Return [x, y] of the center of cell containing provided text 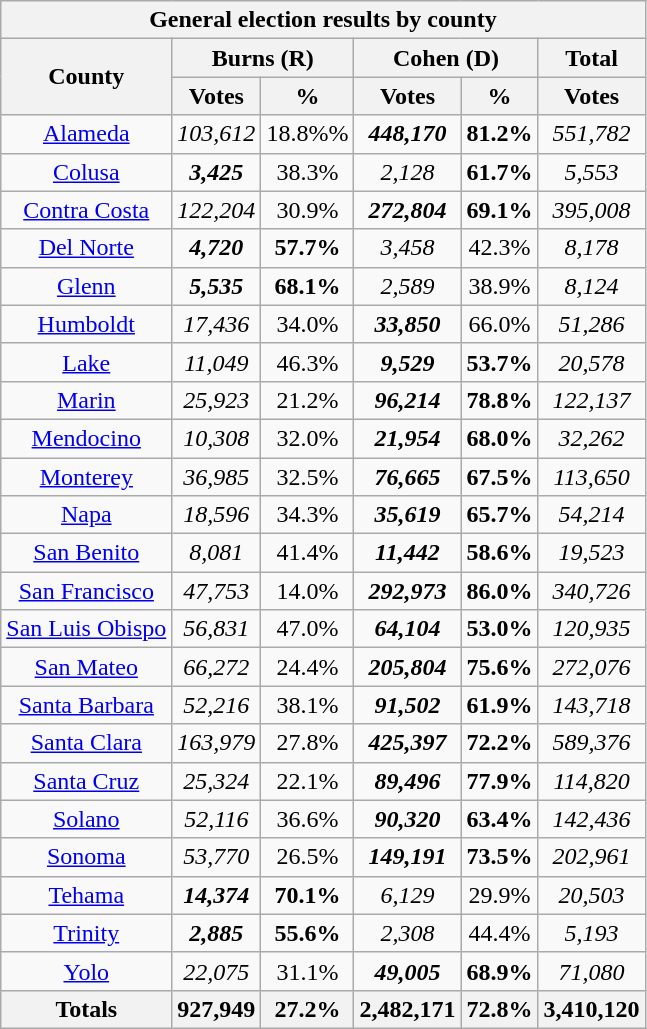
68.0% [500, 438]
35,619 [408, 515]
103,612 [216, 134]
Napa [86, 515]
Tehama [86, 895]
64,104 [408, 629]
66,272 [216, 667]
76,665 [408, 477]
272,076 [592, 667]
Yolo [86, 971]
Santa Barbara [86, 705]
26.5% [308, 857]
9,529 [408, 362]
Sonoma [86, 857]
38.3% [308, 172]
81.2% [500, 134]
18,596 [216, 515]
San Francisco [86, 591]
34.3% [308, 515]
551,782 [592, 134]
57.7% [308, 248]
448,170 [408, 134]
24.4% [308, 667]
22,075 [216, 971]
14,374 [216, 895]
San Mateo [86, 667]
General election results by county [323, 20]
91,502 [408, 705]
51,286 [592, 324]
86.0% [500, 591]
53.0% [500, 629]
25,923 [216, 400]
2,589 [408, 286]
425,397 [408, 743]
395,008 [592, 210]
67.5% [500, 477]
120,935 [592, 629]
52,216 [216, 705]
72.2% [500, 743]
21.2% [308, 400]
Monterey [86, 477]
46.3% [308, 362]
63.4% [500, 819]
8,124 [592, 286]
5,553 [592, 172]
53.7% [500, 362]
11,049 [216, 362]
3,410,120 [592, 1009]
69.1% [500, 210]
71,080 [592, 971]
58.6% [500, 553]
4,720 [216, 248]
113,650 [592, 477]
Santa Cruz [86, 781]
589,376 [592, 743]
142,436 [592, 819]
36,985 [216, 477]
75.6% [500, 667]
32,262 [592, 438]
Total [592, 58]
163,979 [216, 743]
56,831 [216, 629]
202,961 [592, 857]
17,436 [216, 324]
22.1% [308, 781]
6,129 [408, 895]
77.9% [500, 781]
Lake [86, 362]
Colusa [86, 172]
47,753 [216, 591]
32.0% [308, 438]
70.1% [308, 895]
38.1% [308, 705]
21,954 [408, 438]
89,496 [408, 781]
55.6% [308, 933]
41.4% [308, 553]
68.1% [308, 286]
Humboldt [86, 324]
11,442 [408, 553]
927,949 [216, 1009]
2,128 [408, 172]
Santa Clara [86, 743]
2,482,171 [408, 1009]
19,523 [592, 553]
20,503 [592, 895]
90,320 [408, 819]
34.0% [308, 324]
27.2% [308, 1009]
20,578 [592, 362]
38.9% [500, 286]
Mendocino [86, 438]
65.7% [500, 515]
2,308 [408, 933]
27.8% [308, 743]
5,535 [216, 286]
114,820 [592, 781]
8,178 [592, 248]
Totals [86, 1009]
14.0% [308, 591]
Trinity [86, 933]
272,804 [408, 210]
29.9% [500, 895]
340,726 [592, 591]
5,193 [592, 933]
3,458 [408, 248]
25,324 [216, 781]
18.8%% [308, 134]
73.5% [500, 857]
143,718 [592, 705]
47.0% [308, 629]
Contra Costa [86, 210]
54,214 [592, 515]
122,137 [592, 400]
96,214 [408, 400]
122,204 [216, 210]
205,804 [408, 667]
Del Norte [86, 248]
Alameda [86, 134]
3,425 [216, 172]
2,885 [216, 933]
53,770 [216, 857]
78.8% [500, 400]
49,005 [408, 971]
County [86, 77]
61.7% [500, 172]
Burns (R) [263, 58]
30.9% [308, 210]
52,116 [216, 819]
44.4% [500, 933]
Solano [86, 819]
33,850 [408, 324]
San Benito [86, 553]
San Luis Obispo [86, 629]
66.0% [500, 324]
149,191 [408, 857]
32.5% [308, 477]
42.3% [500, 248]
Cohen (D) [446, 58]
292,973 [408, 591]
10,308 [216, 438]
8,081 [216, 553]
Marin [86, 400]
Glenn [86, 286]
68.9% [500, 971]
72.8% [500, 1009]
36.6% [308, 819]
61.9% [500, 705]
31.1% [308, 971]
